Locate the cell with the specified text and output its (X, Y) center coordinate. 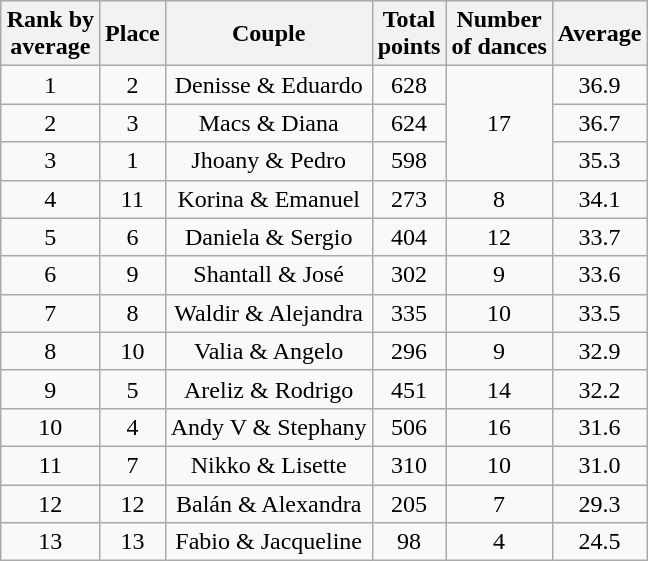
34.1 (600, 199)
Valia & Angelo (268, 351)
Place (133, 34)
36.9 (600, 85)
33.6 (600, 275)
404 (409, 237)
Korina & Emanuel (268, 199)
32.2 (600, 389)
35.3 (600, 161)
16 (499, 427)
310 (409, 465)
Nikko & Lisette (268, 465)
Couple (268, 34)
302 (409, 275)
Daniela & Sergio (268, 237)
24.5 (600, 542)
451 (409, 389)
Jhoany & Pedro (268, 161)
32.9 (600, 351)
Waldir & Alejandra (268, 313)
Shantall & José (268, 275)
628 (409, 85)
98 (409, 542)
Denisse & Eduardo (268, 85)
Totalpoints (409, 34)
624 (409, 123)
Numberof dances (499, 34)
Average (600, 34)
Balán & Alexandra (268, 503)
Rank byaverage (50, 34)
33.5 (600, 313)
335 (409, 313)
31.6 (600, 427)
205 (409, 503)
598 (409, 161)
296 (409, 351)
506 (409, 427)
17 (499, 123)
Areliz & Rodrigo (268, 389)
Andy V & Stephany (268, 427)
31.0 (600, 465)
Macs & Diana (268, 123)
36.7 (600, 123)
14 (499, 389)
33.7 (600, 237)
Fabio & Jacqueline (268, 542)
273 (409, 199)
29.3 (600, 503)
